Return the (x, y) coordinate for the center point of the cell that contains the specified text.  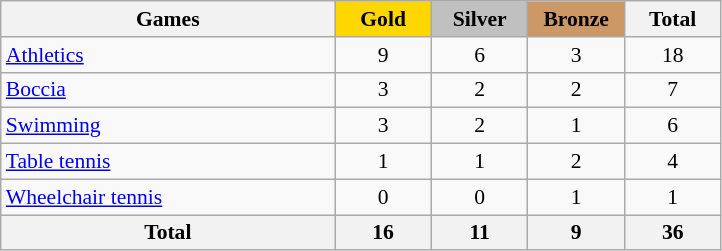
Bronze (576, 19)
Silver (480, 19)
Swimming (168, 126)
36 (672, 233)
Gold (384, 19)
18 (672, 55)
16 (384, 233)
7 (672, 90)
4 (672, 162)
11 (480, 233)
Boccia (168, 90)
Athletics (168, 55)
Wheelchair tennis (168, 197)
Table tennis (168, 162)
Games (168, 19)
